Provide the (x, y) coordinate of the cell's center where the given text is located.  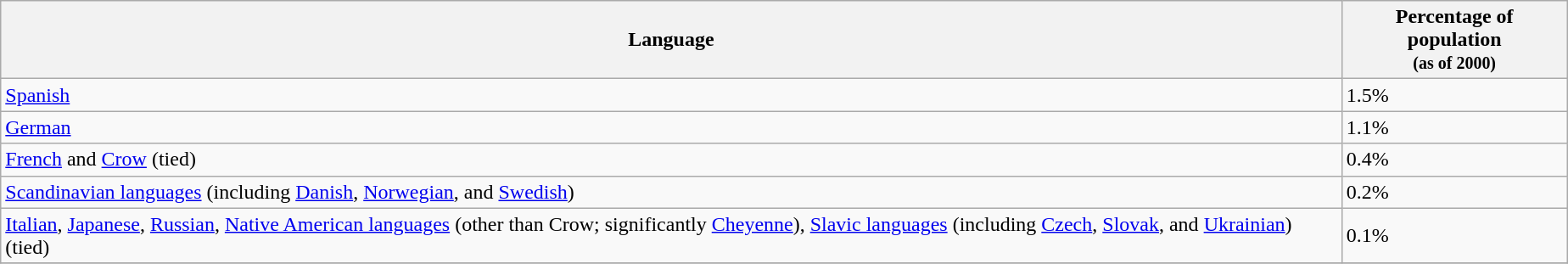
French and Crow (tied) (671, 160)
0.4% (1454, 160)
Language (671, 40)
Percentage of population(as of 2000) (1454, 40)
0.2% (1454, 192)
0.1% (1454, 236)
Spanish (671, 95)
German (671, 127)
1.1% (1454, 127)
Scandinavian languages (including Danish, Norwegian, and Swedish) (671, 192)
1.5% (1454, 95)
